Detect which cell encompasses the target text, then output its (X, Y) center coordinate. 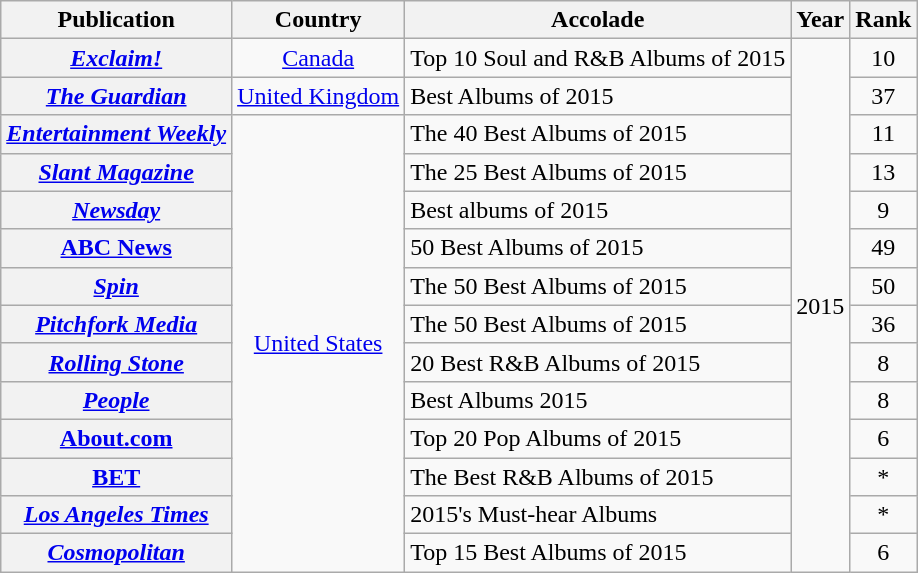
20 Best R&B Albums of 2015 (598, 362)
About.com (116, 438)
13 (884, 172)
Top 15 Best Albums of 2015 (598, 553)
2015's Must-hear Albums (598, 515)
Rolling Stone (116, 362)
10 (884, 58)
United States (318, 344)
The Best R&B Albums of 2015 (598, 477)
Canada (318, 58)
36 (884, 324)
Newsday (116, 210)
49 (884, 248)
ABC News (116, 248)
11 (884, 134)
Best albums of 2015 (598, 210)
BET (116, 477)
Top 10 Soul and R&B Albums of 2015 (598, 58)
9 (884, 210)
Year (820, 20)
Spin (116, 286)
Publication (116, 20)
Entertainment Weekly (116, 134)
Top 20 Pop Albums of 2015 (598, 438)
The 40 Best Albums of 2015 (598, 134)
Exclaim! (116, 58)
Country (318, 20)
People (116, 400)
37 (884, 96)
50 Best Albums of 2015 (598, 248)
Los Angeles Times (116, 515)
Best Albums of 2015 (598, 96)
Pitchfork Media (116, 324)
United Kingdom (318, 96)
Accolade (598, 20)
Best Albums 2015 (598, 400)
50 (884, 286)
Cosmopolitan (116, 553)
Slant Magazine (116, 172)
2015 (820, 306)
The 25 Best Albums of 2015 (598, 172)
Rank (884, 20)
The Guardian (116, 96)
